Return the [X, Y] coordinate for the center point of the cell that contains the specified text.  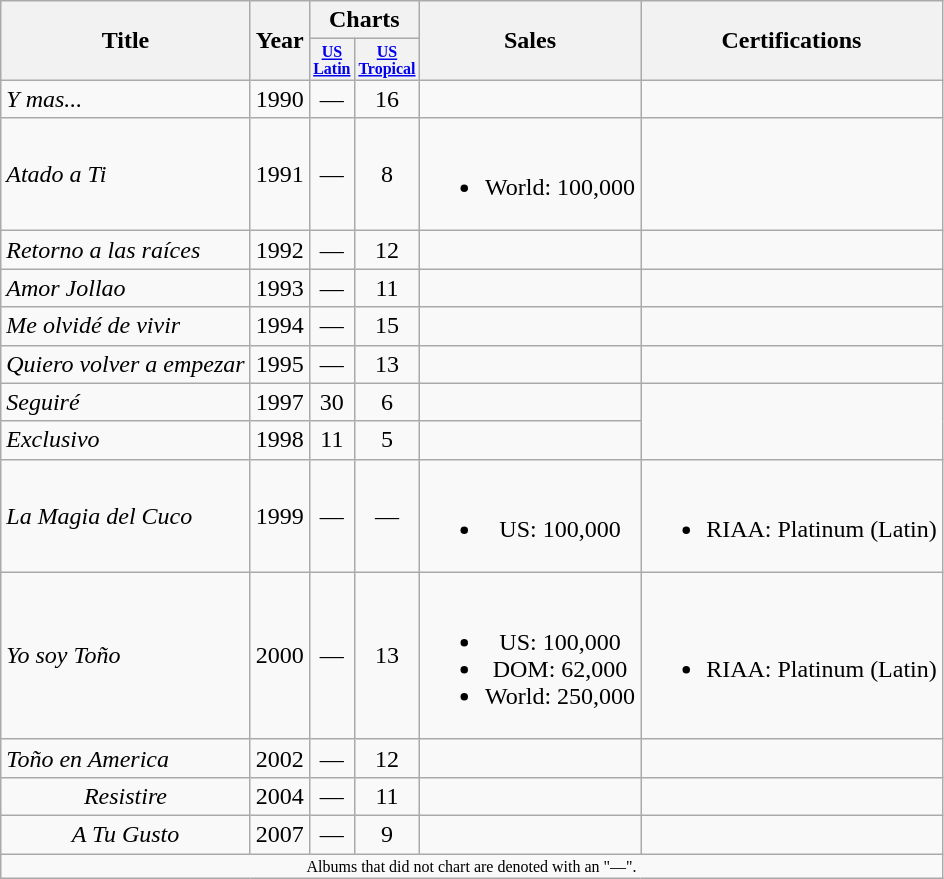
1993 [280, 288]
1992 [280, 250]
Toño en America [126, 758]
15 [386, 326]
1995 [280, 364]
Retorno a las raíces [126, 250]
A Tu Gusto [126, 834]
Title [126, 40]
USLatin [332, 60]
1994 [280, 326]
Seguiré [126, 402]
Certifications [792, 40]
9 [386, 834]
2000 [280, 656]
2002 [280, 758]
8 [386, 174]
2004 [280, 796]
US: 100,000 [530, 516]
1991 [280, 174]
USTropical [386, 60]
1999 [280, 516]
World: 100,000 [530, 174]
Resistire [126, 796]
Albums that did not chart are denoted with an "—". [472, 866]
6 [386, 402]
US: 100,000DOM: 62,000World: 250,000 [530, 656]
1990 [280, 99]
Charts [364, 20]
1997 [280, 402]
La Magia del Cuco [126, 516]
5 [386, 440]
Year [280, 40]
16 [386, 99]
2007 [280, 834]
Sales [530, 40]
30 [332, 402]
1998 [280, 440]
Atado a Ti [126, 174]
Amor Jollao [126, 288]
Exclusivo [126, 440]
Y mas... [126, 99]
Quiero volver a empezar [126, 364]
Yo soy Toño [126, 656]
Me olvidé de vivir [126, 326]
